From the cell containing the given text, extract its center point as (x, y) coordinate. 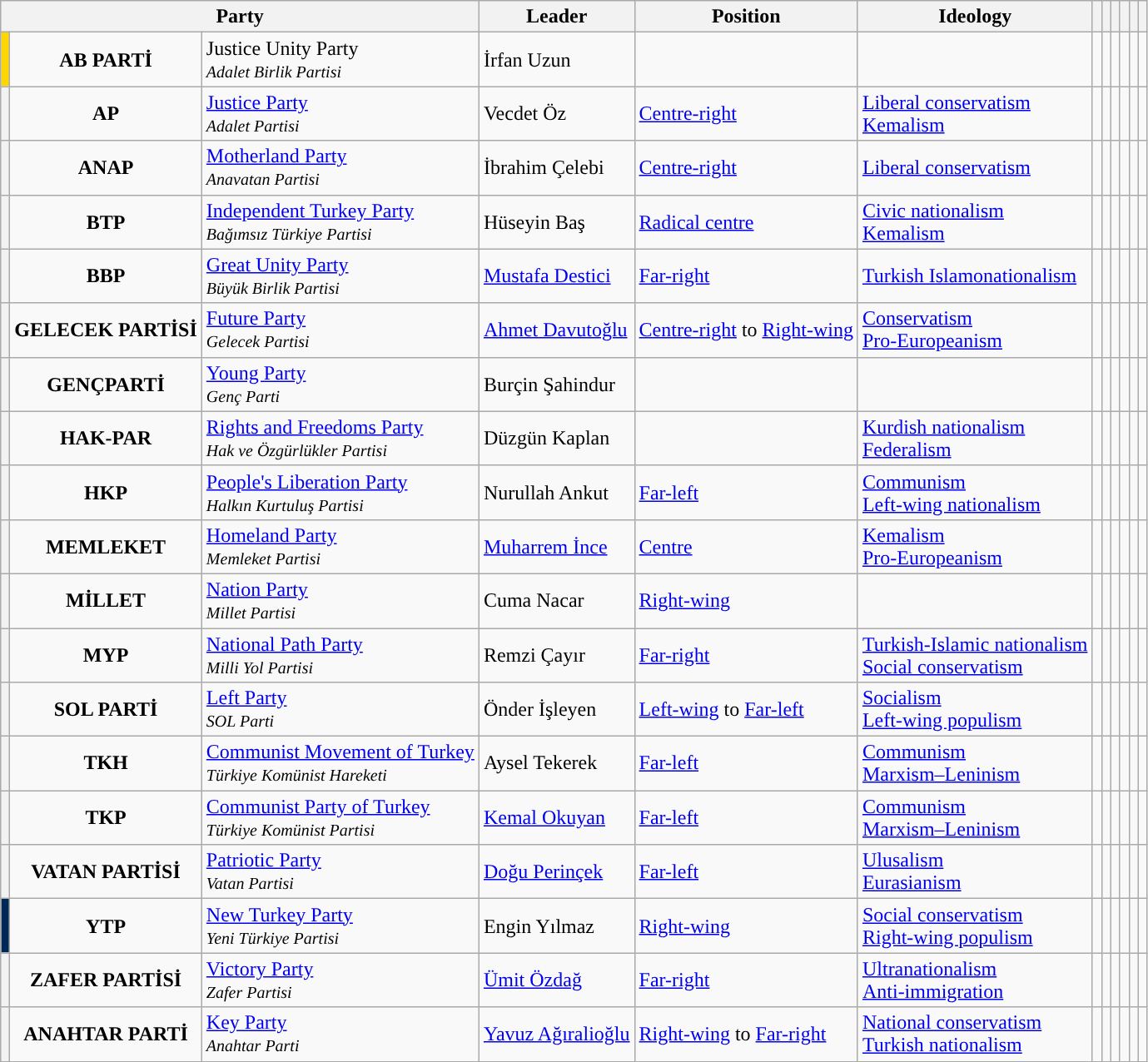
Victory PartyZafer Partisi (340, 980)
MEMLEKET (107, 546)
Ahmet Davutoğlu (556, 330)
MYP (107, 654)
Düzgün Kaplan (556, 438)
ZAFER PARTİSİ (107, 980)
Engin Yılmaz (556, 926)
Aysel Tekerek (556, 764)
GELECEK PARTİSİ (107, 330)
Young PartyGenç Parti (340, 385)
YTP (107, 926)
TKH (107, 764)
Muharrem İnce (556, 546)
Yavuz Ağıralioğlu (556, 1034)
UlusalismEurasianism (975, 872)
UltranationalismAnti-immigration (975, 980)
MİLLET (107, 601)
Centre (746, 546)
Independent Turkey PartyBağımsız Türkiye Partisi (340, 221)
Remzi Çayır (556, 654)
Leader (556, 17)
SOL PARTİ (107, 709)
Civic nationalismKemalism (975, 221)
AB PARTİ (107, 60)
National Path PartyMilli Yol Partisi (340, 654)
Mustafa Destici (556, 276)
Position (746, 17)
VATAN PARTİSİ (107, 872)
Left-wing to Far-left (746, 709)
Future PartyGelecek Partisi (340, 330)
İrfan Uzun (556, 60)
Radical centre (746, 221)
Left PartySOL Parti (340, 709)
Homeland Party Memleket Partisi (340, 546)
BTP (107, 221)
Right-wing to Far-right (746, 1034)
ConservatismPro-Europeanism (975, 330)
HAK-PAR (107, 438)
Nurullah Ankut (556, 493)
Justice Unity PartyAdalet Birlik Partisi (340, 60)
National conservatismTurkish nationalism (975, 1034)
SocialismLeft-wing populism (975, 709)
İbrahim Çelebi (556, 168)
Cuma Nacar (556, 601)
AP (107, 113)
Liberal conservatismKemalism (975, 113)
New Turkey PartyYeni Türkiye Partisi (340, 926)
Justice PartyAdalet Partisi (340, 113)
Ideology (975, 17)
Doğu Perinçek (556, 872)
Patriotic PartyVatan Partisi (340, 872)
HKP (107, 493)
Burçin Şahindur (556, 385)
Key PartyAnahtar Parti (340, 1034)
Great Unity PartyBüyük Birlik Partisi (340, 276)
Communist Party of TurkeyTürkiye Komünist Partisi (340, 817)
ANAP (107, 168)
BBP (107, 276)
GENÇPARTİ (107, 385)
Motherland PartyAnavatan Partisi (340, 168)
Önder İşleyen (556, 709)
Vecdet Öz (556, 113)
Communist Movement of TurkeyTürkiye Komünist Hareketi (340, 764)
KemalismPro-Europeanism (975, 546)
People's Liberation PartyHalkın Kurtuluş Partisi (340, 493)
Kemal Okuyan (556, 817)
Liberal conservatism (975, 168)
Turkish-Islamic nationalismSocial conservatism (975, 654)
Turkish Islamonationalism (975, 276)
Centre-right to Right-wing (746, 330)
Nation PartyMillet Partisi (340, 601)
Social conservatismRight-wing populism (975, 926)
Ümit Özdağ (556, 980)
Party (240, 17)
Rights and Freedoms PartyHak ve Özgürlükler Partisi (340, 438)
CommunismLeft-wing nationalism (975, 493)
Hüseyin Baş (556, 221)
ANAHTAR PARTİ (107, 1034)
Kurdish nationalismFederalism (975, 438)
TKP (107, 817)
